Extract the [X, Y] coordinate from the center of the cell holding the provided text.  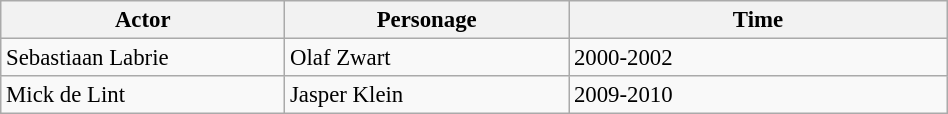
2000-2002 [758, 58]
Sebastiaan Labrie [143, 58]
Time [758, 20]
Mick de Lint [143, 95]
Actor [143, 20]
Olaf Zwart [427, 58]
Jasper Klein [427, 95]
2009-2010 [758, 95]
Personage [427, 20]
